Return [x, y] of the center of cell containing provided text 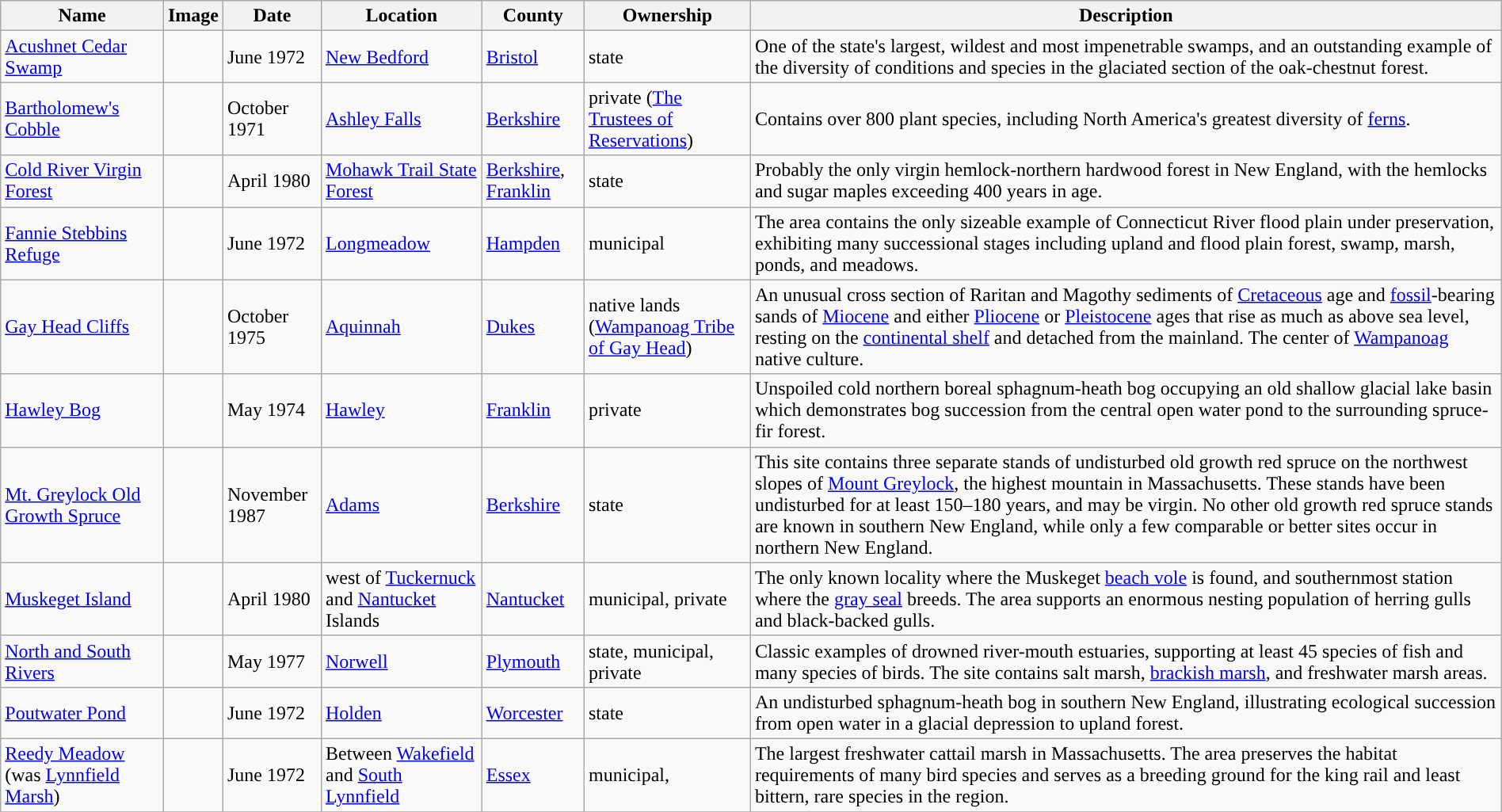
Gay Head Cliffs [82, 326]
Hampden [532, 243]
Plymouth [532, 661]
Adams [401, 505]
New Bedford [401, 57]
state, municipal, private [667, 661]
Mt. Greylock Old Growth Spruce [82, 505]
Date [272, 16]
Between Wakefield and South Lynnfield [401, 775]
Poutwater Pond [82, 713]
County [532, 16]
Probably the only virgin hemlock-northern hardwood forest in New England, with the hemlocks and sugar maples exceeding 400 years in age. [1126, 181]
Dukes [532, 326]
Ashley Falls [401, 119]
private [667, 410]
Ownership [667, 16]
Aquinnah [401, 326]
Mohawk Trail State Forest [401, 181]
November 1987 [272, 505]
private (The Trustees of Reservations) [667, 119]
Nantucket [532, 599]
Hawley Bog [82, 410]
North and South Rivers [82, 661]
May 1974 [272, 410]
Reedy Meadow (was Lynnfield Marsh) [82, 775]
Essex [532, 775]
Longmeadow [401, 243]
native lands (Wampanoag Tribe of Gay Head) [667, 326]
May 1977 [272, 661]
Image [193, 16]
Description [1126, 16]
Holden [401, 713]
Norwell [401, 661]
Hawley [401, 410]
Location [401, 16]
Cold River Virgin Forest [82, 181]
Muskeget Island [82, 599]
Fannie Stebbins Refuge [82, 243]
Contains over 800 plant species, including North America's greatest diversity of ferns. [1126, 119]
west of Tuckernuck and Nantucket Islands [401, 599]
Acushnet Cedar Swamp [82, 57]
Worcester [532, 713]
Berkshire, Franklin [532, 181]
Franklin [532, 410]
Name [82, 16]
October 1975 [272, 326]
municipal, [667, 775]
Bristol [532, 57]
October 1971 [272, 119]
municipal [667, 243]
Bartholomew's Cobble [82, 119]
municipal, private [667, 599]
